Find where the given text appears and provide that cell's center as [X, Y] coordinate. 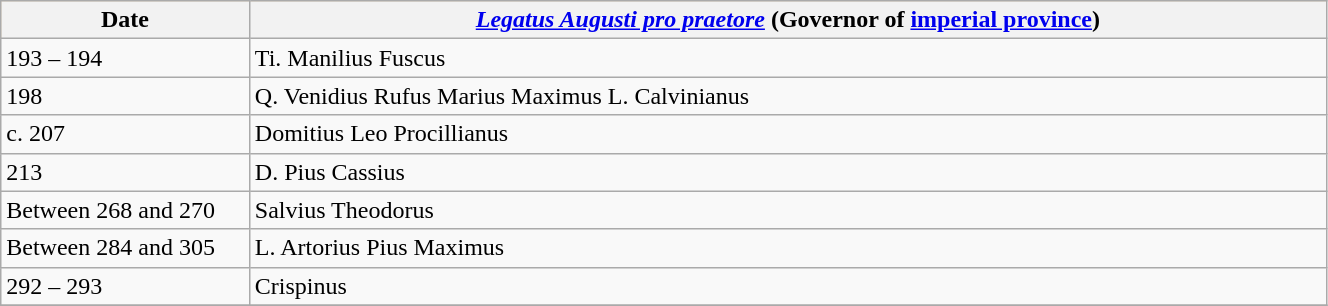
213 [126, 172]
Q. Venidius Rufus Marius Maximus L. Calvinianus [788, 96]
Date [126, 20]
Salvius Theodorus [788, 210]
292 – 293 [126, 286]
Ti. Manilius Fuscus [788, 58]
Domitius Leo Procillianus [788, 134]
Between 268 and 270 [126, 210]
Legatus Augusti pro praetore (Governor of imperial province) [788, 20]
193 – 194 [126, 58]
198 [126, 96]
Between 284 and 305 [126, 248]
c. 207 [126, 134]
L. Artorius Pius Maximus [788, 248]
Crispinus [788, 286]
D. Pius Cassius [788, 172]
